Search for the cell housing the specified text and yield its (x, y) center coordinate. 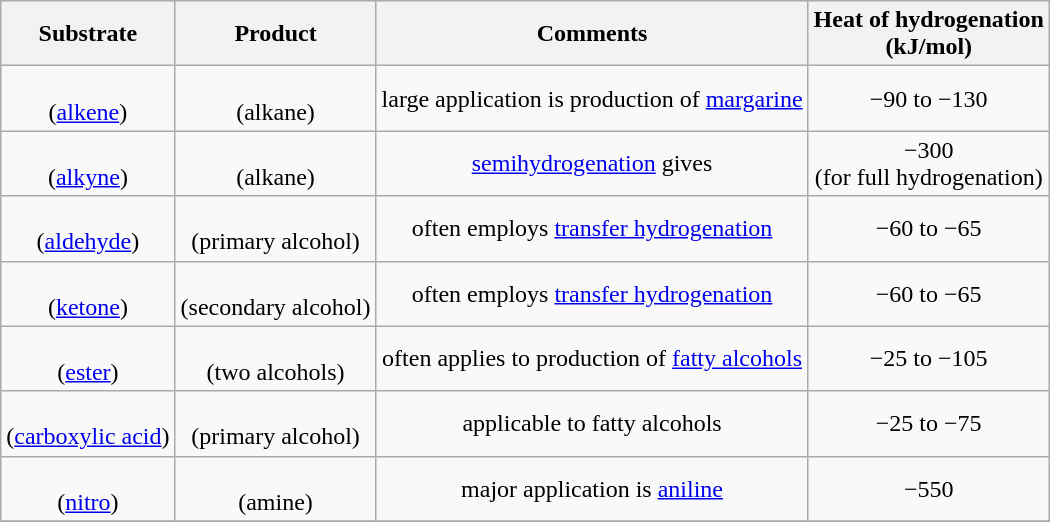
Substrate (88, 34)
−25 to −75 (928, 424)
Comments (592, 34)
Heat of hydrogenation(kJ/mol) (928, 34)
semihydrogenation gives (592, 164)
(two alcohols) (276, 358)
Product (276, 34)
(carboxylic acid) (88, 424)
−90 to −130 (928, 98)
(ketone) (88, 294)
(alkyne) (88, 164)
(alkene) (88, 98)
(ester) (88, 358)
−300(for full hydrogenation) (928, 164)
(aldehyde) (88, 228)
−550 (928, 488)
−25 to −105 (928, 358)
major application is aniline (592, 488)
often applies to production of fatty alcohols (592, 358)
applicable to fatty alcohols (592, 424)
large application is production of margarine (592, 98)
(secondary alcohol) (276, 294)
(amine) (276, 488)
(nitro) (88, 488)
